Return [X, Y] of the center of cell containing provided text 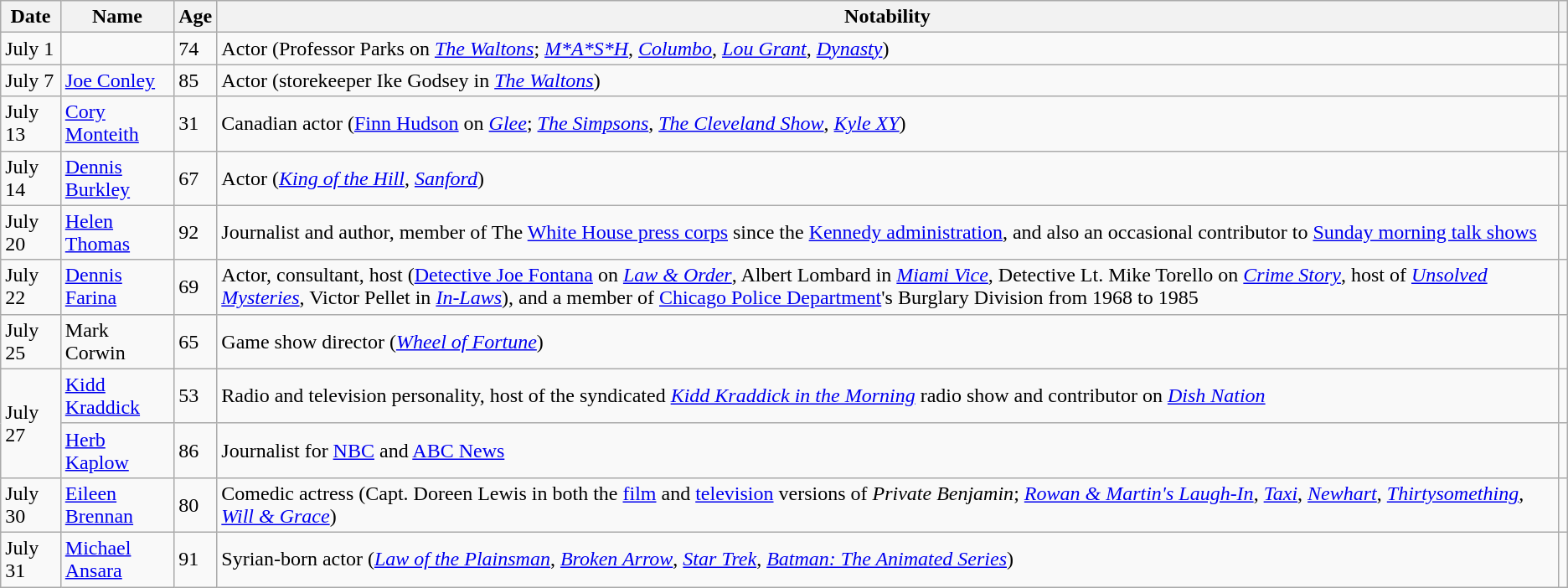
Journalist for NBC and ABC News [888, 451]
31 [196, 124]
Actor (storekeeper Ike Godsey in The Waltons) [888, 80]
Actor (King of the Hill, Sanford) [888, 178]
July 27 [31, 423]
Helen Thomas [117, 233]
July 20 [31, 233]
Date [31, 17]
67 [196, 178]
July 13 [31, 124]
74 [196, 49]
July 1 [31, 49]
Radio and television personality, host of the syndicated Kidd Kraddick in the Morning radio show and contributor on Dish Nation [888, 395]
Actor (Professor Parks on The Waltons; M*A*S*H, Columbo, Lou Grant, Dynasty) [888, 49]
53 [196, 395]
69 [196, 286]
Joe Conley [117, 80]
Herb Kaplow [117, 451]
Cory Monteith [117, 124]
July 7 [31, 80]
July 31 [31, 560]
Age [196, 17]
Michael Ansara [117, 560]
Dennis Burkley [117, 178]
65 [196, 342]
July 25 [31, 342]
85 [196, 80]
Game show director (Wheel of Fortune) [888, 342]
91 [196, 560]
July 30 [31, 504]
Dennis Farina [117, 286]
Syrian-born actor (Law of the Plainsman, Broken Arrow, Star Trek, Batman: The Animated Series) [888, 560]
July 22 [31, 286]
92 [196, 233]
80 [196, 504]
Notability [888, 17]
Canadian actor (Finn Hudson on Glee; The Simpsons, The Cleveland Show, Kyle XY) [888, 124]
July 14 [31, 178]
Eileen Brennan [117, 504]
Kidd Kraddick [117, 395]
Name [117, 17]
86 [196, 451]
Mark Corwin [117, 342]
